Output the [x, y] coordinate of the center of the cell containing the given text.  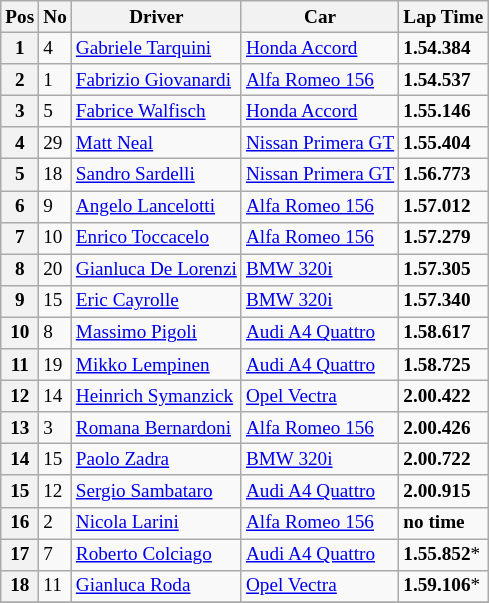
Enrico Toccacelo [156, 238]
2.00.915 [444, 491]
Gianluca De Lorenzi [156, 270]
Eric Cayrolle [156, 301]
Sergio Sambataro [156, 491]
Paolo Zadra [156, 460]
1.59.106* [444, 586]
1.56.773 [444, 175]
Heinrich Symanzick [156, 396]
1.57.279 [444, 238]
16 [20, 523]
2.00.426 [444, 428]
29 [56, 143]
20 [56, 270]
1.57.305 [444, 270]
No [56, 17]
2.00.722 [444, 460]
Fabrizio Giovanardi [156, 80]
Lap Time [444, 17]
Matt Neal [156, 143]
no time [444, 523]
1.58.725 [444, 365]
Car [320, 17]
6 [20, 206]
1.55.852* [444, 554]
2.00.422 [444, 396]
1.54.537 [444, 80]
Romana Bernardoni [156, 428]
17 [20, 554]
1.57.012 [444, 206]
Massimo Pigoli [156, 333]
19 [56, 365]
Nicola Larini [156, 523]
1.55.146 [444, 111]
13 [20, 428]
Sandro Sardelli [156, 175]
1.54.384 [444, 48]
Driver [156, 17]
Roberto Colciago [156, 554]
Gabriele Tarquini [156, 48]
Gianluca Roda [156, 586]
1.55.404 [444, 143]
Mikko Lempinen [156, 365]
Pos [20, 17]
Angelo Lancelotti [156, 206]
Fabrice Walfisch [156, 111]
1.57.340 [444, 301]
1.58.617 [444, 333]
